Identify which cell holds the provided text, then report its (x, y) central coordinate. 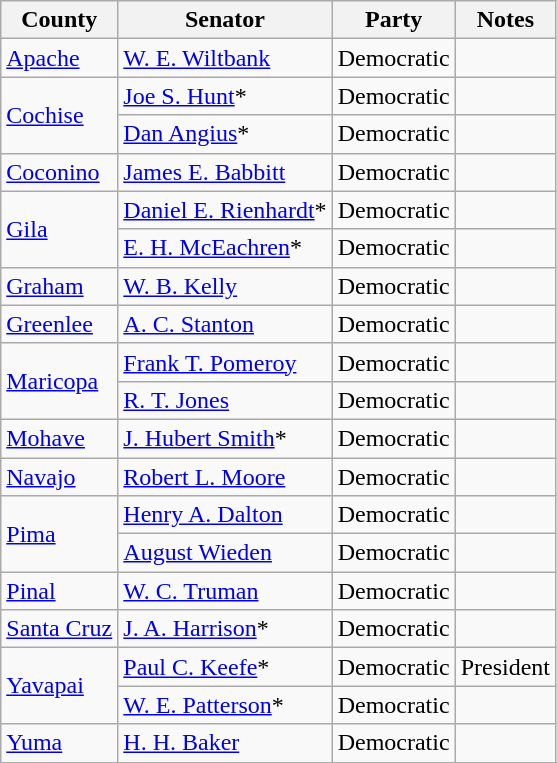
H. H. Baker (225, 743)
W. B. Kelly (225, 286)
Yavapai (60, 686)
Dan Angius* (225, 134)
Party (394, 20)
Senator (225, 20)
Maricopa (60, 381)
Robert L. Moore (225, 477)
J. Hubert Smith* (225, 438)
W. E. Patterson* (225, 705)
Santa Cruz (60, 629)
Pima (60, 534)
Greenlee (60, 324)
Navajo (60, 477)
Yuma (60, 743)
W. C. Truman (225, 591)
E. H. McEachren* (225, 248)
Graham (60, 286)
W. E. Wiltbank (225, 58)
Henry A. Dalton (225, 515)
Cochise (60, 115)
Notes (505, 20)
President (505, 667)
Joe S. Hunt* (225, 96)
A. C. Stanton (225, 324)
Apache (60, 58)
Frank T. Pomeroy (225, 362)
James E. Babbitt (225, 172)
Gila (60, 229)
Mohave (60, 438)
County (60, 20)
J. A. Harrison* (225, 629)
Paul C. Keefe* (225, 667)
Daniel E. Rienhardt* (225, 210)
R. T. Jones (225, 400)
Coconino (60, 172)
Pinal (60, 591)
August Wieden (225, 553)
